For the text-containing cell, return its midpoint in [X, Y] coordinate format. 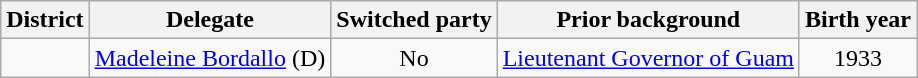
Prior background [648, 20]
Madeleine Bordallo (D) [210, 58]
No [414, 58]
Lieutenant Governor of Guam [648, 58]
District [45, 20]
Birth year [858, 20]
Switched party [414, 20]
1933 [858, 58]
Delegate [210, 20]
